For the text-containing cell, return its midpoint in [X, Y] coordinate format. 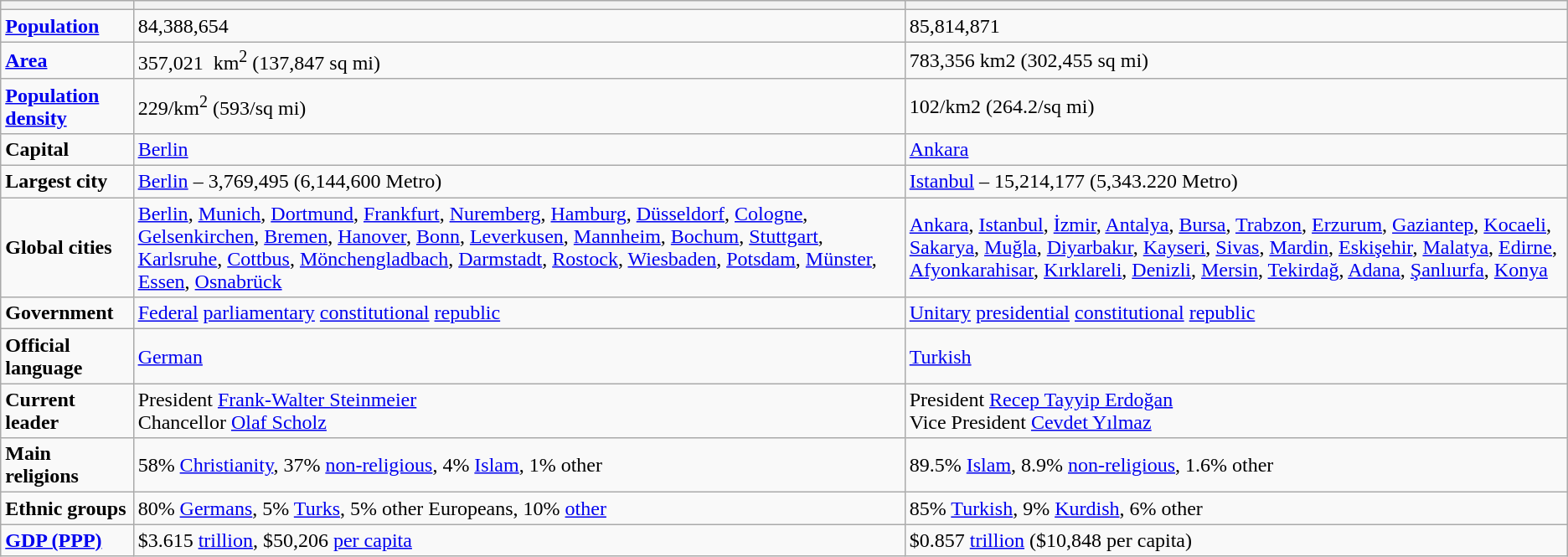
Ethnic groups [67, 508]
Unitary presidential constitutional republic [1236, 313]
85,814,871 [1236, 26]
Berlin – 3,769,495 (6,144,600 Metro) [519, 182]
Berlin [519, 149]
Government [67, 313]
Turkish [1236, 357]
Ankara [1236, 149]
Main religions [67, 466]
102/km2 (264.2/sq mi) [1236, 106]
President Recep Tayyip Erdoğan Vice President Cevdet Yılmaz [1236, 410]
$0.857 trillion ($10,848 per capita) [1236, 540]
89.5% Islam, 8.9% non-religious, 1.6% other [1236, 466]
Federal parliamentary constitutional republic [519, 313]
357,021 km2 (137,847 sq mi) [519, 60]
84,388,654 [519, 26]
229/km2 (593/sq mi) [519, 106]
58% Christianity, 37% non-religious, 4% Islam, 1% other [519, 466]
Current leader [67, 410]
783,356 km2 (302,455 sq mi) [1236, 60]
85% Turkish, 9% Kurdish, 6% other [1236, 508]
Largest city [67, 182]
Istanbul – 15,214,177 (5,343.220 Metro) [1236, 182]
German [519, 357]
GDP (PPP) [67, 540]
Population density [67, 106]
President Frank-Walter Steinmeier Chancellor Olaf Scholz [519, 410]
80% Germans, 5% Turks, 5% other Europeans, 10% other [519, 508]
Capital [67, 149]
Population [67, 26]
Global cities [67, 248]
Official language [67, 357]
Area [67, 60]
$3.615 trillion, $50,206 per capita [519, 540]
